Identify which cell holds the provided text, then report its [X, Y] central coordinate. 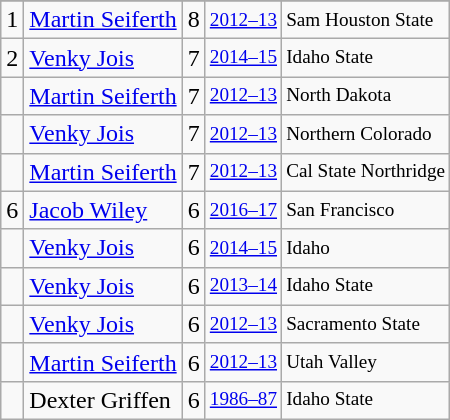
Idaho [366, 248]
Jacob Wiley [103, 210]
2013–14 [243, 286]
North Dakota [366, 96]
Cal State Northridge [366, 172]
1986–87 [243, 400]
Dexter Griffen [103, 400]
Sacramento State [366, 324]
Sam Houston State [366, 20]
1 [12, 20]
Northern Colorado [366, 134]
2 [12, 58]
8 [194, 20]
Utah Valley [366, 362]
San Francisco [366, 210]
2016–17 [243, 210]
